Return [X, Y] of the center of cell containing provided text 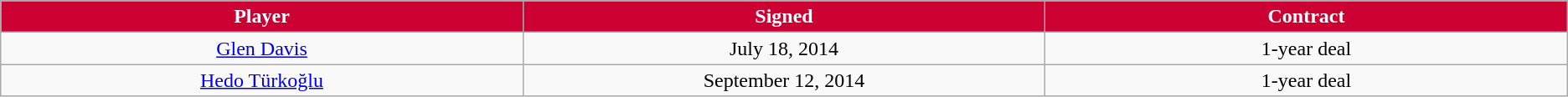
July 18, 2014 [784, 48]
Glen Davis [261, 48]
Signed [784, 17]
Hedo Türkoğlu [261, 80]
Player [261, 17]
September 12, 2014 [784, 80]
Contract [1307, 17]
